From the cell containing the given text, extract its center point as [X, Y] coordinate. 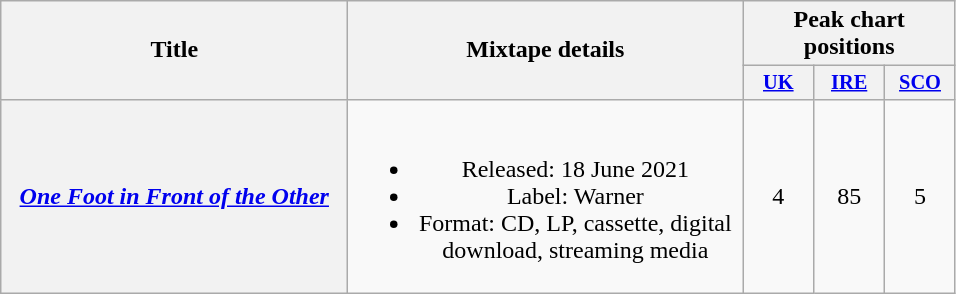
4 [778, 196]
Title [174, 50]
Peak chart positions [850, 34]
Mixtape details [546, 50]
SCO [920, 83]
One Foot in Front of the Other [174, 196]
85 [850, 196]
5 [920, 196]
Released: 18 June 2021Label: WarnerFormat: CD, LP, cassette, digital download, streaming media [546, 196]
UK [778, 83]
IRE [850, 83]
